Search for the cell housing the specified text and yield its [X, Y] center coordinate. 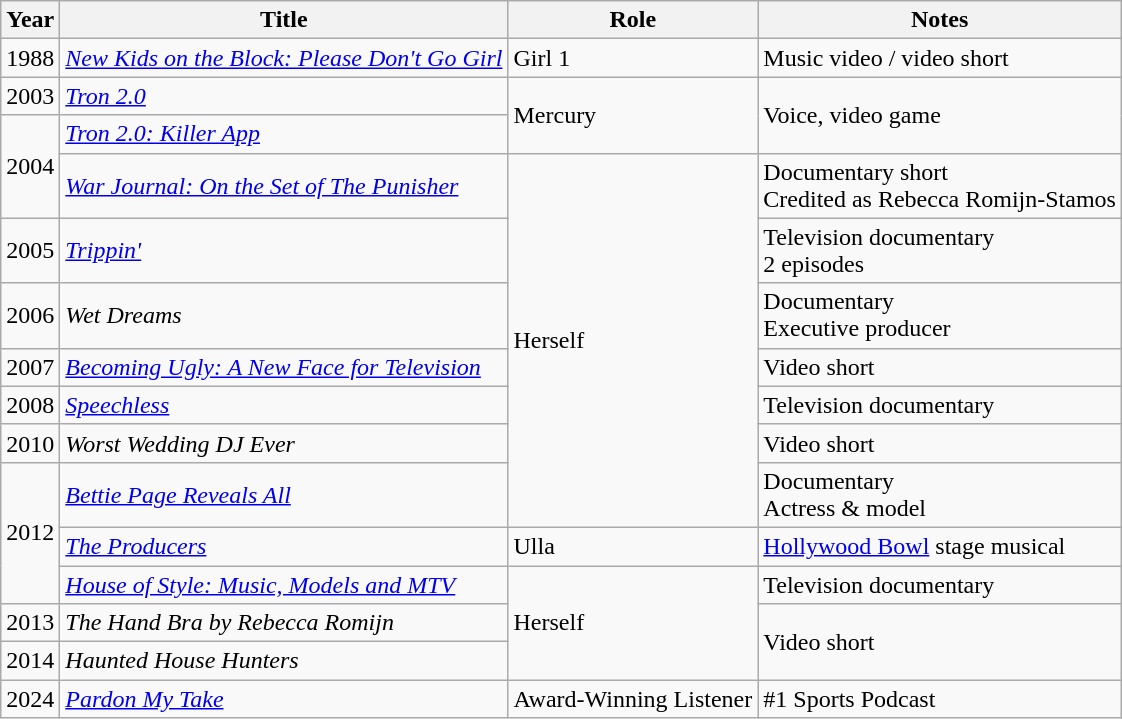
Title [284, 20]
War Journal: On the Set of The Punisher [284, 186]
Television documentary2 episodes [940, 250]
DocumentaryActress & model [940, 494]
Mercury [633, 115]
Voice, video game [940, 115]
2003 [30, 96]
Notes [940, 20]
Worst Wedding DJ Ever [284, 443]
2013 [30, 623]
Music video / video short [940, 58]
House of Style: Music, Models and MTV [284, 585]
2004 [30, 166]
Hollywood Bowl stage musical [940, 546]
Pardon My Take [284, 699]
2006 [30, 316]
Girl 1 [633, 58]
2014 [30, 661]
Year [30, 20]
Award-Winning Listener [633, 699]
2008 [30, 405]
Tron 2.0: Killer App [284, 134]
Wet Dreams [284, 316]
2010 [30, 443]
1988 [30, 58]
Role [633, 20]
Speechless [284, 405]
2024 [30, 699]
Trippin' [284, 250]
Haunted House Hunters [284, 661]
Tron 2.0 [284, 96]
Bettie Page Reveals All [284, 494]
2012 [30, 532]
DocumentaryExecutive producer [940, 316]
Documentary shortCredited as Rebecca Romijn-Stamos [940, 186]
New Kids on the Block: Please Don't Go Girl [284, 58]
Becoming Ugly: A New Face for Television [284, 367]
Ulla [633, 546]
The Producers [284, 546]
2005 [30, 250]
#1 Sports Podcast [940, 699]
The Hand Bra by Rebecca Romijn [284, 623]
2007 [30, 367]
